Return the [x, y] coordinate for the center point of the cell that contains the specified text.  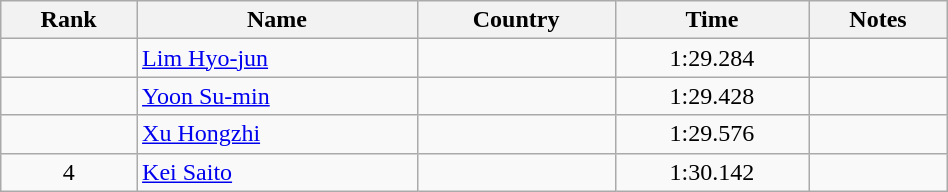
1:30.142 [712, 172]
Name [278, 20]
Rank [69, 20]
Xu Hongzhi [278, 134]
Country [516, 20]
Notes [878, 20]
Lim Hyo-jun [278, 58]
1:29.284 [712, 58]
1:29.428 [712, 96]
Kei Saito [278, 172]
Time [712, 20]
1:29.576 [712, 134]
Yoon Su-min [278, 96]
4 [69, 172]
